Provide the [X, Y] coordinate of the cell's center where the given text is located.  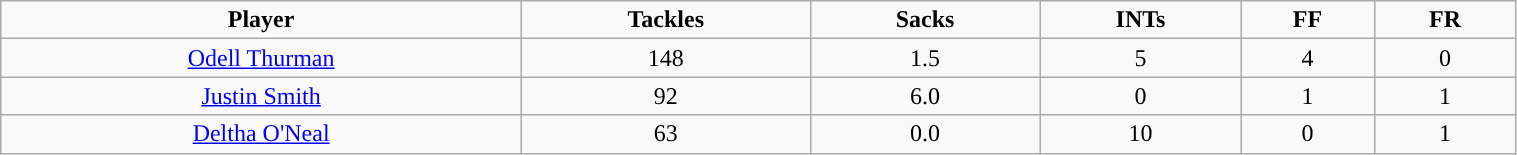
148 [666, 58]
FR [1445, 20]
1.5 [925, 58]
FF [1308, 20]
6.0 [925, 96]
0.0 [925, 134]
INTs [1140, 20]
5 [1140, 58]
Tackles [666, 20]
10 [1140, 134]
63 [666, 134]
Justin Smith [262, 96]
92 [666, 96]
Deltha O'Neal [262, 134]
4 [1308, 58]
Player [262, 20]
Odell Thurman [262, 58]
Sacks [925, 20]
